Identify which cell holds the provided text, then report its (X, Y) central coordinate. 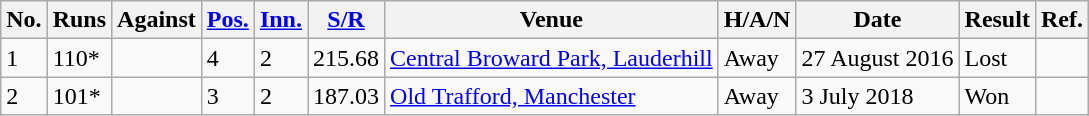
Runs (79, 20)
110* (79, 58)
4 (228, 58)
215.68 (346, 58)
Pos. (228, 20)
Central Broward Park, Lauderhill (552, 58)
S/R (346, 20)
Against (157, 20)
H/A/N (757, 20)
1 (24, 58)
3 July 2018 (878, 96)
187.03 (346, 96)
27 August 2016 (878, 58)
Lost (997, 58)
Venue (552, 20)
Ref. (1062, 20)
Date (878, 20)
Old Trafford, Manchester (552, 96)
Won (997, 96)
No. (24, 20)
Inn. (280, 20)
3 (228, 96)
Result (997, 20)
101* (79, 96)
